Capture the cell that displays the provided text and extract its [x, y] central coordinate. 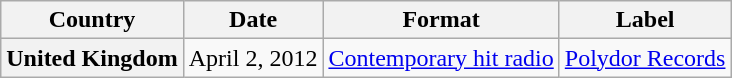
Date [253, 20]
Contemporary hit radio [441, 58]
Format [441, 20]
April 2, 2012 [253, 58]
Label [645, 20]
Country [92, 20]
United Kingdom [92, 58]
Polydor Records [645, 58]
